Identify which cell holds the provided text, then report its [x, y] central coordinate. 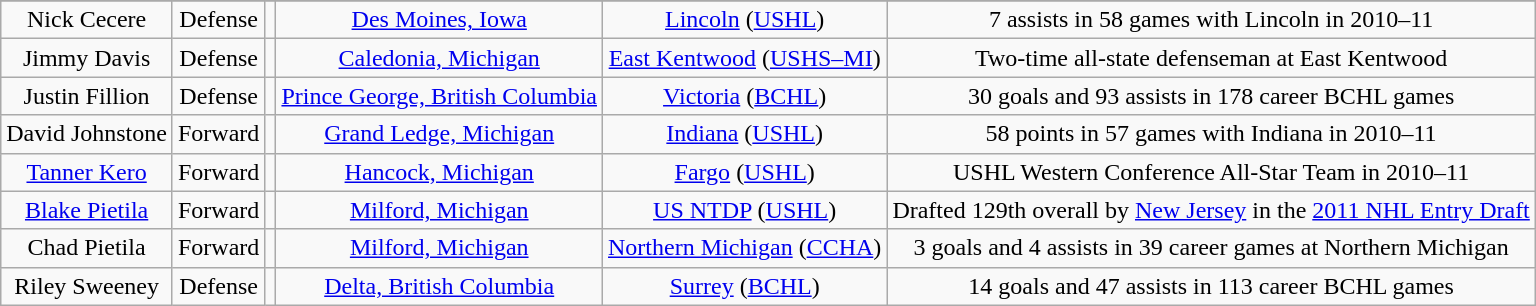
Indiana (USHL) [745, 134]
14 goals and 47 assists in 113 career BCHL games [1211, 286]
Northern Michigan (CCHA) [745, 248]
3 goals and 4 assists in 39 career games at Northern Michigan [1211, 248]
7 assists in 58 games with Lincoln in 2010–11 [1211, 20]
Chad Pietila [87, 248]
Jimmy Davis [87, 58]
USHL Western Conference All-Star Team in 2010–11 [1211, 172]
Caledonia, Michigan [440, 58]
30 goals and 93 assists in 178 career BCHL games [1211, 96]
Riley Sweeney [87, 286]
Justin Fillion [87, 96]
Victoria (BCHL) [745, 96]
Prince George, British Columbia [440, 96]
Des Moines, Iowa [440, 20]
Lincoln (USHL) [745, 20]
Blake Pietila [87, 210]
David Johnstone [87, 134]
US NTDP (USHL) [745, 210]
Delta, British Columbia [440, 286]
Drafted 129th overall by New Jersey in the 2011 NHL Entry Draft [1211, 210]
East Kentwood (USHS–MI) [745, 58]
Grand Ledge, Michigan [440, 134]
Tanner Kero [87, 172]
Fargo (USHL) [745, 172]
Nick Cecere [87, 20]
Two-time all-state defenseman at East Kentwood [1211, 58]
Surrey (BCHL) [745, 286]
58 points in 57 games with Indiana in 2010–11 [1211, 134]
Hancock, Michigan [440, 172]
